Detect which cell encompasses the target text, then output its (x, y) center coordinate. 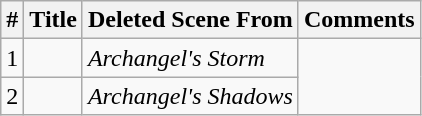
Title (54, 20)
2 (12, 96)
Deleted Scene From (190, 20)
Comments (359, 20)
Archangel's Shadows (190, 96)
# (12, 20)
1 (12, 58)
Archangel's Storm (190, 58)
